Determine the (x, y) coordinate at the center of the cell enclosing the given text.  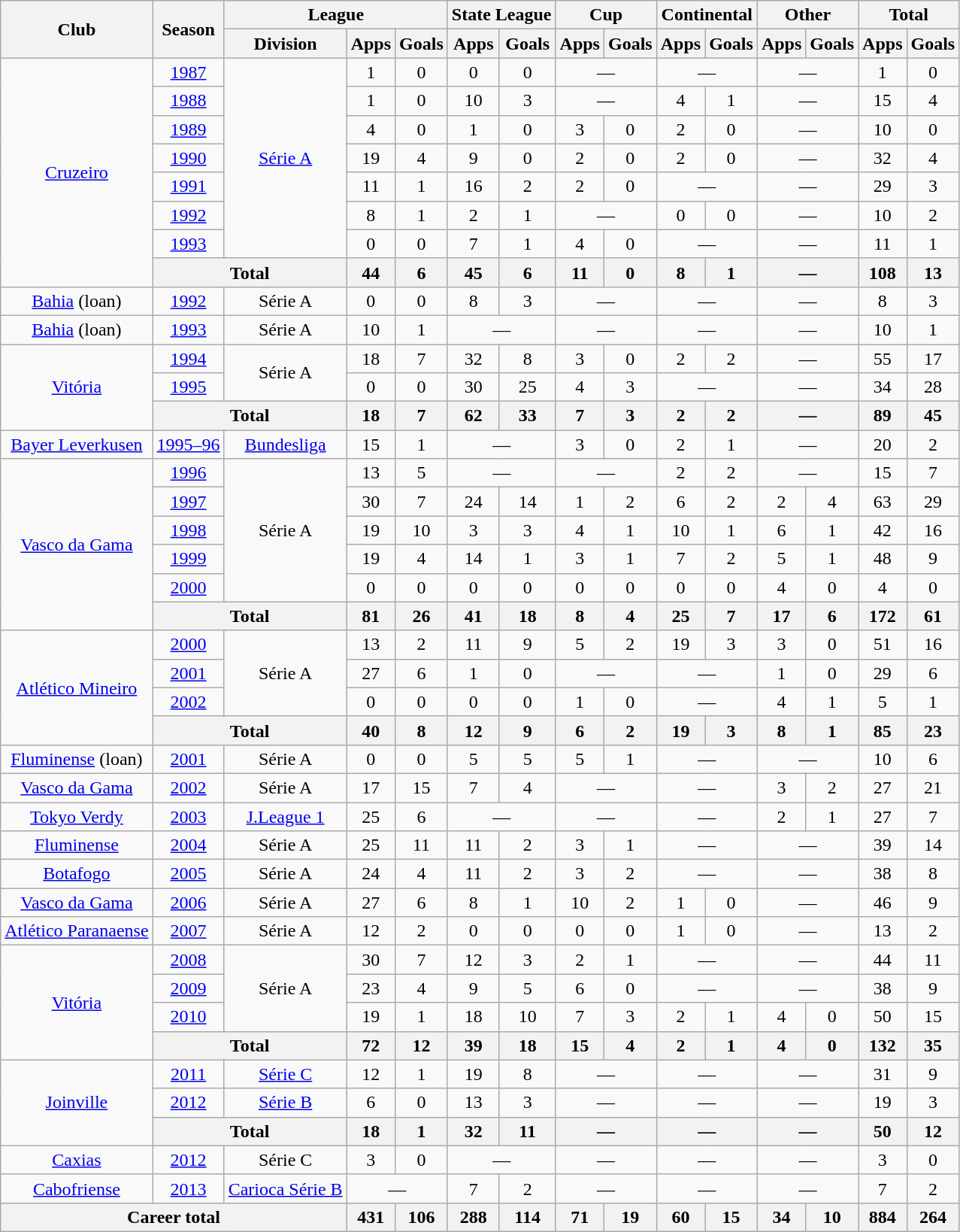
1999 (188, 559)
89 (883, 416)
1987 (188, 72)
2007 (188, 931)
Other (807, 15)
Atlético Mineiro (77, 687)
108 (883, 272)
1988 (188, 101)
1990 (188, 158)
Continental (707, 15)
League (335, 15)
1994 (188, 359)
55 (883, 359)
2008 (188, 960)
106 (422, 1217)
35 (933, 1045)
2004 (188, 845)
Cabofriense (77, 1188)
2013 (188, 1188)
46 (883, 903)
2009 (188, 988)
State League (501, 15)
63 (883, 502)
33 (528, 416)
51 (883, 645)
2003 (188, 816)
1995–96 (188, 445)
Série B (286, 1103)
40 (371, 730)
288 (474, 1217)
J.League 1 (286, 816)
20 (883, 445)
72 (371, 1045)
21 (933, 787)
Fluminense (77, 845)
Carioca Série B (286, 1188)
Botafogo (77, 874)
Cup (606, 15)
31 (883, 1074)
Club (77, 29)
Caxias (77, 1160)
Atlético Paranaense (77, 931)
132 (883, 1045)
Tokyo Verdy (77, 816)
42 (883, 530)
114 (528, 1217)
172 (883, 616)
Joinville (77, 1103)
264 (933, 1217)
2005 (188, 874)
2006 (188, 903)
1995 (188, 387)
1991 (188, 187)
Fluminense (loan) (77, 759)
81 (371, 616)
28 (933, 387)
62 (474, 416)
41 (474, 616)
2011 (188, 1074)
Bundesliga (286, 445)
Division (286, 44)
Bayer Leverkusen (77, 445)
1996 (188, 473)
71 (580, 1217)
Cruzeiro (77, 172)
61 (933, 616)
1998 (188, 530)
Season (188, 29)
60 (680, 1217)
1989 (188, 129)
431 (371, 1217)
2010 (188, 1017)
Career total (174, 1217)
1997 (188, 502)
85 (883, 730)
26 (422, 616)
884 (883, 1217)
48 (883, 559)
